Detect which cell encompasses the target text, then output its (x, y) center coordinate. 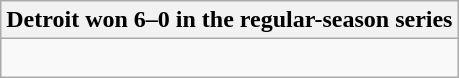
Detroit won 6–0 in the regular-season series (230, 20)
